Capture the cell that displays the provided text and extract its [x, y] central coordinate. 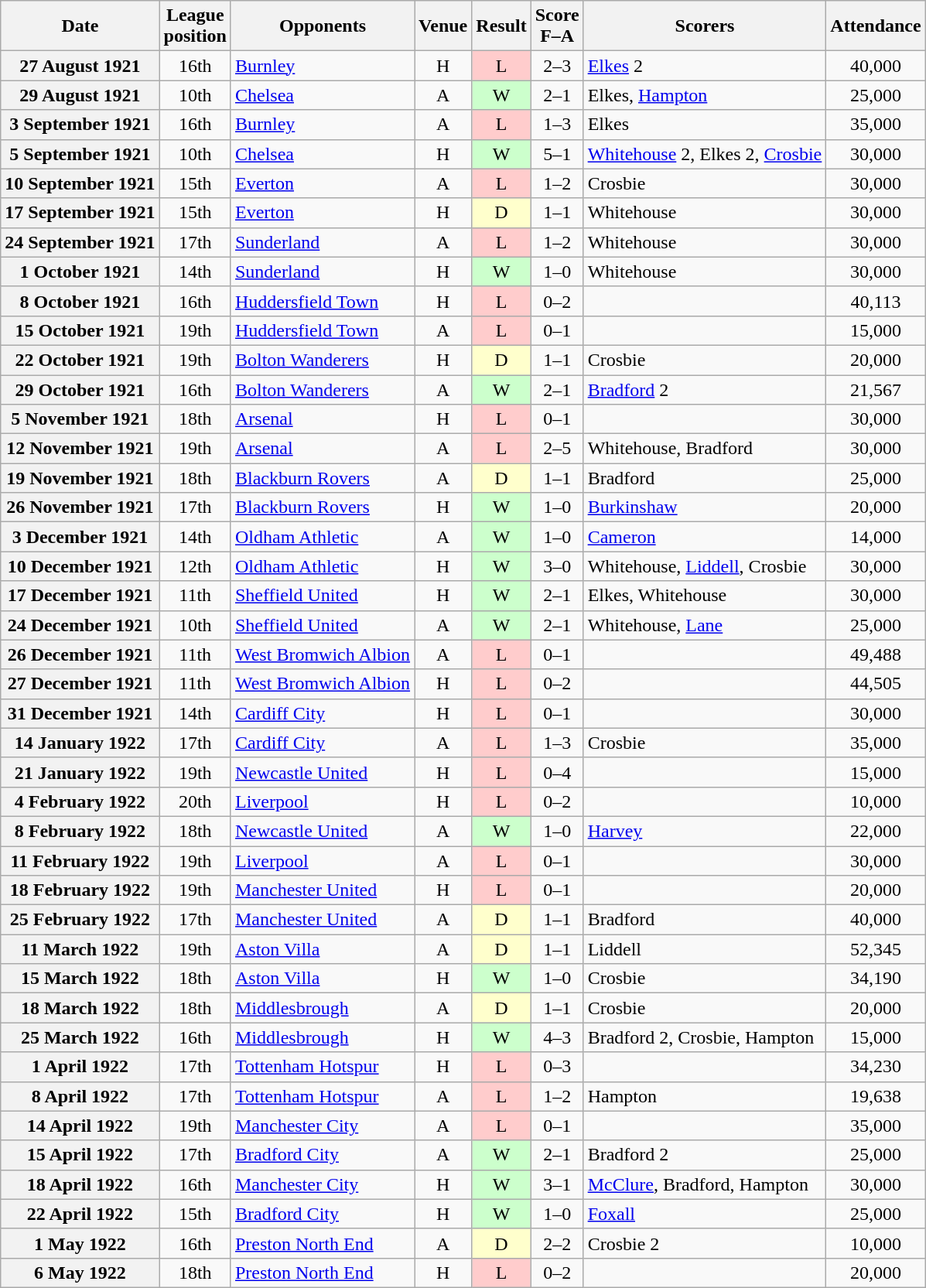
18 March 1922 [80, 1008]
17 September 1921 [80, 213]
Whitehouse 2, Elkes 2, Crosbie [705, 154]
22 April 1922 [80, 1214]
18 February 1922 [80, 890]
49,488 [876, 654]
17 December 1921 [80, 596]
Crosbie 2 [705, 1243]
Liddell [705, 949]
27 August 1921 [80, 66]
22 October 1921 [80, 360]
12th [195, 566]
19,638 [876, 1096]
24 December 1921 [80, 625]
Bradford 2, Crosbie, Hampton [705, 1037]
52,345 [876, 949]
Hampton [705, 1096]
8 October 1921 [80, 301]
29 August 1921 [80, 95]
31 December 1921 [80, 713]
21 January 1922 [80, 772]
Harvey [705, 831]
8 April 1922 [80, 1096]
Elkes 2 [705, 66]
Cameron [705, 537]
10 December 1921 [80, 566]
Leagueposition [195, 26]
25 February 1922 [80, 920]
21,567 [876, 389]
1 April 1922 [80, 1067]
26 December 1921 [80, 654]
11 February 1922 [80, 861]
40,113 [876, 301]
14 January 1922 [80, 743]
15 April 1922 [80, 1155]
22,000 [876, 831]
Elkes, Hampton [705, 95]
2–5 [557, 449]
Whitehouse, Lane [705, 625]
5 September 1921 [80, 154]
8 February 1922 [80, 831]
19 November 1921 [80, 478]
5–1 [557, 154]
Date [80, 26]
1 October 1921 [80, 272]
10 September 1921 [80, 183]
Opponents [322, 26]
26 November 1921 [80, 507]
14,000 [876, 537]
Whitehouse, Liddell, Crosbie [705, 566]
3–0 [557, 566]
15 October 1921 [80, 330]
3–1 [557, 1184]
2–3 [557, 66]
25 March 1922 [80, 1037]
McClure, Bradford, Hampton [705, 1184]
6 May 1922 [80, 1273]
Venue [443, 26]
ScoreF–A [557, 26]
Whitehouse, Bradford [705, 449]
3 September 1921 [80, 125]
0–3 [557, 1067]
Foxall [705, 1214]
Burkinshaw [705, 507]
44,505 [876, 684]
Elkes [705, 125]
1 May 1922 [80, 1243]
14 April 1922 [80, 1126]
29 October 1921 [80, 389]
3 December 1921 [80, 537]
Result [501, 26]
20th [195, 801]
5 November 1921 [80, 419]
4–3 [557, 1037]
Scorers [705, 26]
2–2 [557, 1243]
0–4 [557, 772]
34,190 [876, 979]
24 September 1921 [80, 242]
Elkes, Whitehouse [705, 596]
Attendance [876, 26]
15 March 1922 [80, 979]
18 April 1922 [80, 1184]
4 February 1922 [80, 801]
11 March 1922 [80, 949]
12 November 1921 [80, 449]
27 December 1921 [80, 684]
34,230 [876, 1067]
